Search for the cell housing the specified text and yield its (X, Y) center coordinate. 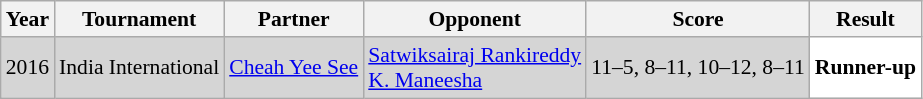
India International (139, 68)
Opponent (474, 19)
Result (866, 19)
Tournament (139, 19)
Runner-up (866, 68)
Score (698, 19)
Year (28, 19)
2016 (28, 68)
Cheah Yee See (294, 68)
11–5, 8–11, 10–12, 8–11 (698, 68)
Partner (294, 19)
Satwiksairaj Rankireddy K. Maneesha (474, 68)
